Scan for the cell matching the given text and deliver its [x, y] coordinate at center. 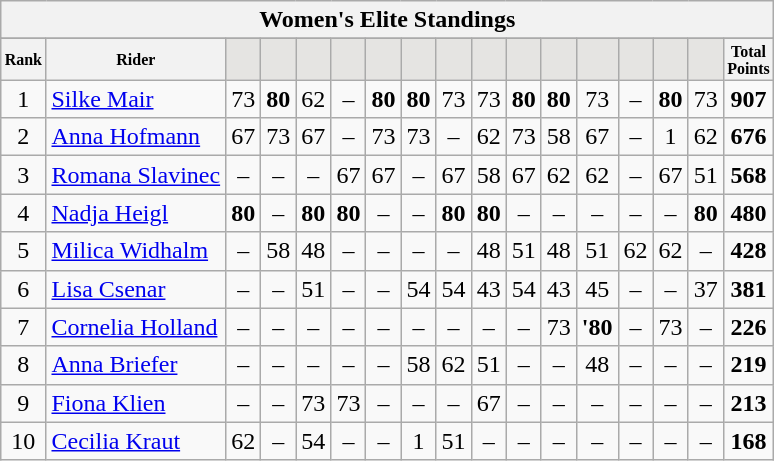
907 [748, 99]
213 [748, 403]
428 [748, 251]
219 [748, 365]
TotalPoints [748, 60]
480 [748, 213]
Nadja Heigl [136, 213]
6 [24, 289]
568 [748, 175]
'80 [597, 327]
10 [24, 441]
226 [748, 327]
Anna Briefer [136, 365]
7 [24, 327]
5 [24, 251]
Rider [136, 60]
Milica Widhalm [136, 251]
Cornelia Holland [136, 327]
8 [24, 365]
4 [24, 213]
676 [748, 137]
3 [24, 175]
Women's Elite Standings [388, 20]
Anna Hofmann [136, 137]
Cecilia Kraut [136, 441]
9 [24, 403]
2 [24, 137]
45 [597, 289]
Romana Slavinec [136, 175]
Fiona Klien [136, 403]
Lisa Csenar [136, 289]
37 [706, 289]
Silke Mair [136, 99]
Rank [24, 60]
381 [748, 289]
168 [748, 441]
